Extract the [x, y] coordinate from the center of the cell holding the provided text.  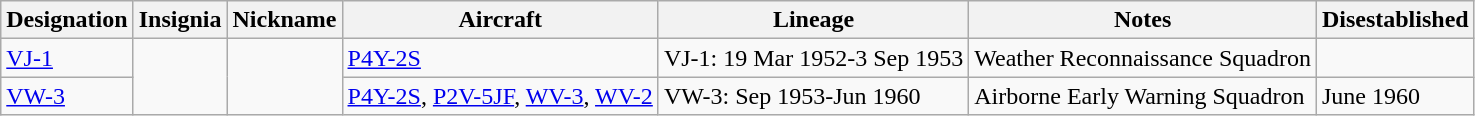
P4Y-2S, P2V-5JF, WV-3, WV-2 [500, 96]
Lineage [813, 20]
Notes [1143, 20]
Disestablished [1395, 20]
Insignia [180, 20]
VW-3: Sep 1953-Jun 1960 [813, 96]
Designation [67, 20]
Airborne Early Warning Squadron [1143, 96]
VW-3 [67, 96]
VJ-1 [67, 58]
Aircraft [500, 20]
June 1960 [1395, 96]
VJ-1: 19 Mar 1952-3 Sep 1953 [813, 58]
Nickname [284, 20]
P4Y-2S [500, 58]
Weather Reconnaissance Squadron [1143, 58]
